For the text-containing cell, return its midpoint in [x, y] coordinate format. 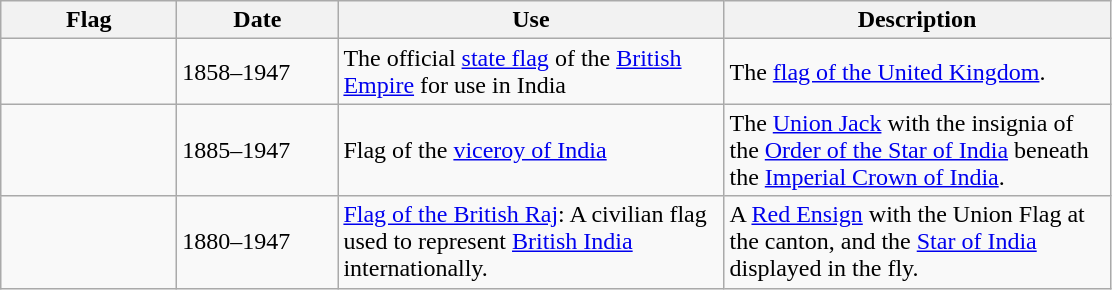
Flag [89, 20]
Flag of the British Raj: A civilian flag used to represent British India internationally. [531, 242]
A Red Ensign with the Union Flag at the canton, and the Star of India displayed in the fly. [917, 242]
Description [917, 20]
1885–1947 [258, 150]
Use [531, 20]
Flag of the viceroy of India [531, 150]
Date [258, 20]
The flag of the United Kingdom. [917, 72]
The official state flag of the British Empire for use in India [531, 72]
1858–1947 [258, 72]
The Union Jack with the insignia of the Order of the Star of India beneath the Imperial Crown of India. [917, 150]
1880–1947 [258, 242]
